Find where the given text appears and provide that cell's center as (x, y) coordinate. 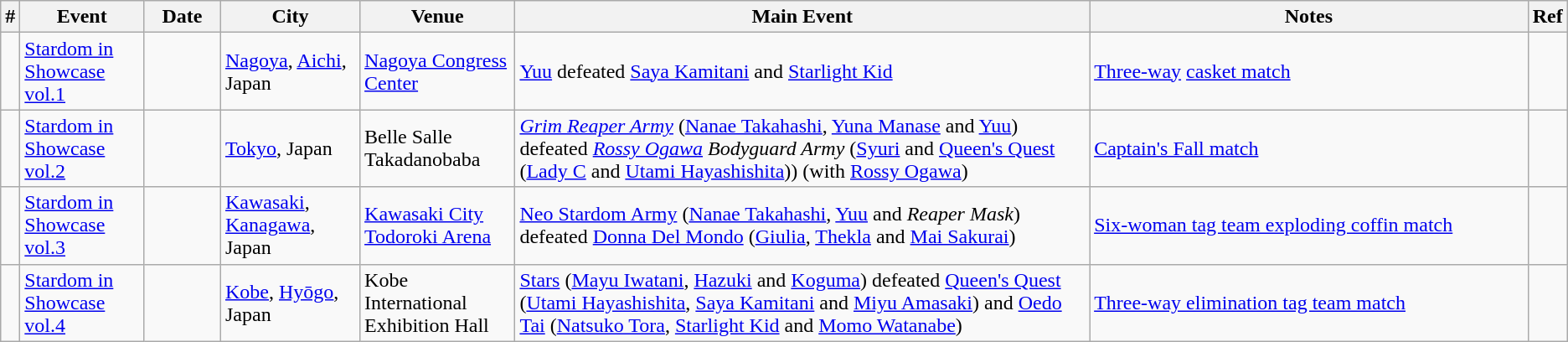
Kobe, Hyōgo, Japan (290, 303)
Yuu defeated Saya Kamitani and Starlight Kid (802, 71)
Venue (437, 17)
Stardom in Showcase vol.3 (82, 225)
Kawasaki, Kanagawa, Japan (290, 225)
Kawasaki City Todoroki Arena (437, 225)
Tokyo, Japan (290, 148)
Stardom in Showcase vol.2 (82, 148)
Ref (1548, 17)
Kobe International Exhibition Hall (437, 303)
Notes (1309, 17)
City (290, 17)
Stardom in Showcase vol.4 (82, 303)
Nagoya, Aichi, Japan (290, 71)
Nagoya Congress Center (437, 71)
Date (183, 17)
Three-way casket match (1309, 71)
Three-way elimination tag team match (1309, 303)
Neo Stardom Army (Nanae Takahashi, Yuu and Reaper Mask) defeated Donna Del Mondo (Giulia, Thekla and Mai Sakurai) (802, 225)
Event (82, 17)
Belle Salle Takadanobaba (437, 148)
# (10, 17)
Stardom in Showcase vol.1 (82, 71)
Main Event (802, 17)
Six-woman tag team exploding coffin match (1309, 225)
Captain's Fall match (1309, 148)
